Pinpoint the cell where the given text exists, returning its [x, y] midpoint coordinate. 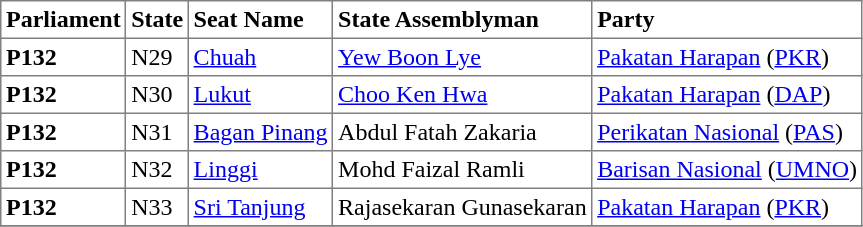
N32 [157, 170]
Linggi [260, 170]
Bagan Pinang [260, 132]
Party [727, 20]
State Assemblyman [462, 20]
Pakatan Harapan (DAP) [727, 95]
Barisan Nasional (UMNO) [727, 170]
Mohd Faizal Ramli [462, 170]
Yew Boon Lye [462, 57]
Chuah [260, 57]
Perikatan Nasional (PAS) [727, 132]
State [157, 20]
Rajasekaran Gunasekaran [462, 207]
N31 [157, 132]
Seat Name [260, 20]
Choo Ken Hwa [462, 95]
N30 [157, 95]
Abdul Fatah Zakaria [462, 132]
N33 [157, 207]
Sri Tanjung [260, 207]
N29 [157, 57]
Lukut [260, 95]
Parliament [64, 20]
